Return [X, Y] of the center of cell containing provided text 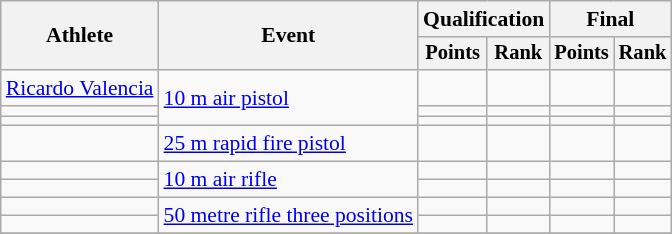
Ricardo Valencia [80, 88]
25 m rapid fire pistol [289, 144]
50 metre rifle three positions [289, 216]
Athlete [80, 36]
Qualification [484, 19]
Final [610, 19]
10 m air rifle [289, 180]
10 m air pistol [289, 98]
Event [289, 36]
